Extract the (X, Y) coordinate from the center of the cell holding the provided text.  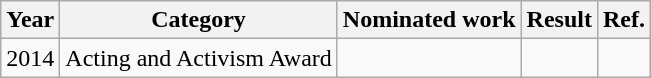
Ref. (624, 20)
2014 (30, 58)
Year (30, 20)
Acting and Activism Award (199, 58)
Result (559, 20)
Nominated work (429, 20)
Category (199, 20)
